Extract the [x, y] coordinate from the center of the cell holding the provided text.  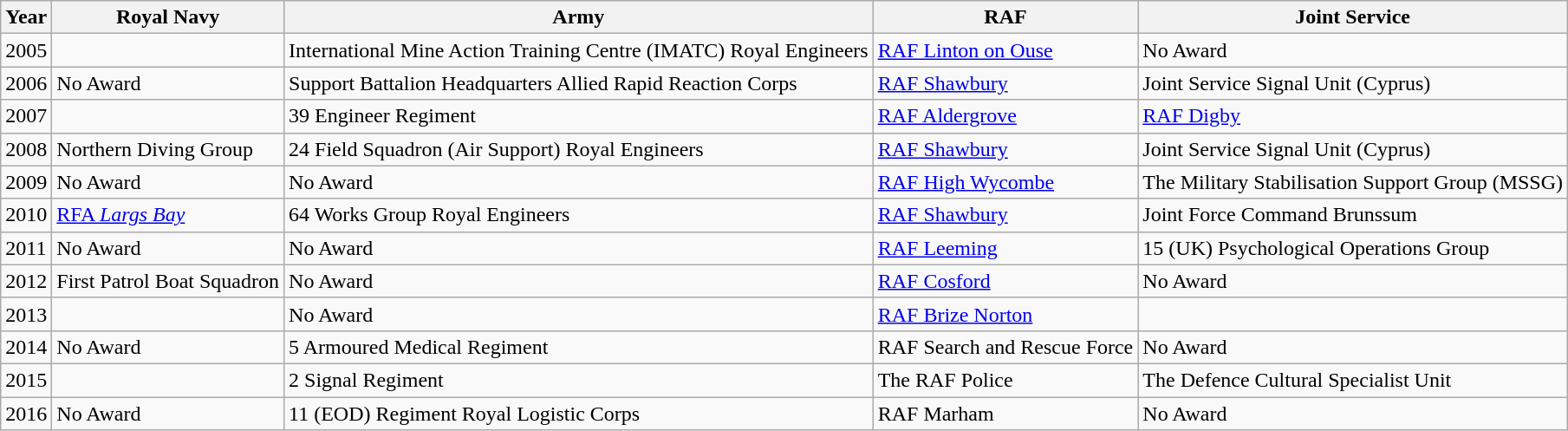
2016 [26, 414]
2005 [26, 50]
RAF Brize Norton [1005, 314]
2014 [26, 347]
Army [579, 17]
First Patrol Boat Squadron [168, 281]
RFA Largs Bay [168, 215]
RAF Marham [1005, 414]
RAF Digby [1353, 116]
Joint Force Command Brunssum [1353, 215]
RAF Linton on Ouse [1005, 50]
RAF Search and Rescue Force [1005, 347]
RAF High Wycombe [1005, 182]
The Defence Cultural Specialist Unit [1353, 380]
15 (UK) Psychological Operations Group [1353, 248]
5 Armoured Medical Regiment [579, 347]
11 (EOD) Regiment Royal Logistic Corps [579, 414]
2011 [26, 248]
2012 [26, 281]
RAF [1005, 17]
2 Signal Regiment [579, 380]
Year [26, 17]
2006 [26, 83]
2007 [26, 116]
Joint Service [1353, 17]
RAF Cosford [1005, 281]
2015 [26, 380]
Support Battalion Headquarters Allied Rapid Reaction Corps [579, 83]
2009 [26, 182]
RAF Leeming [1005, 248]
2010 [26, 215]
Northern Diving Group [168, 149]
The RAF Police [1005, 380]
64 Works Group Royal Engineers [579, 215]
39 Engineer Regiment [579, 116]
The Military Stabilisation Support Group (MSSG) [1353, 182]
Royal Navy [168, 17]
24 Field Squadron (Air Support) Royal Engineers [579, 149]
International Mine Action Training Centre (IMATC) Royal Engineers [579, 50]
2013 [26, 314]
2008 [26, 149]
RAF Aldergrove [1005, 116]
